Locate the cell with the specified text and output its (x, y) center coordinate. 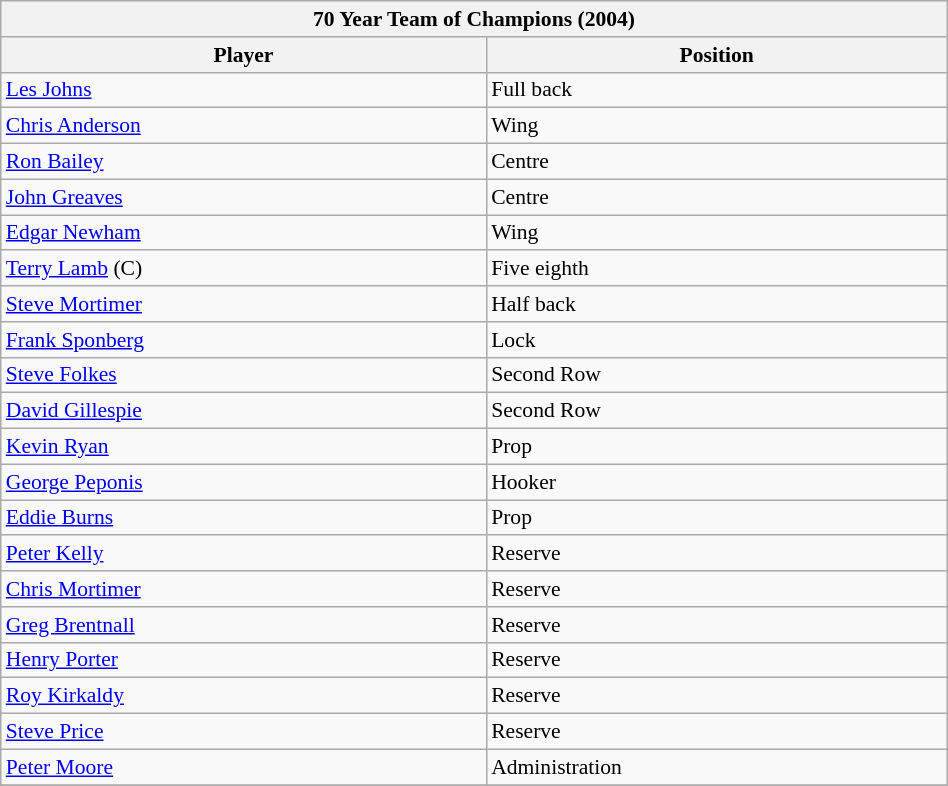
Full back (716, 90)
Les Johns (244, 90)
Terry Lamb (C) (244, 269)
Lock (716, 340)
Peter Kelly (244, 554)
Steve Folkes (244, 375)
Administration (716, 767)
Greg Brentnall (244, 625)
Hooker (716, 482)
Kevin Ryan (244, 447)
Position (716, 55)
Five eighth (716, 269)
Chris Mortimer (244, 589)
Half back (716, 304)
Edgar Newham (244, 233)
David Gillespie (244, 411)
Ron Bailey (244, 162)
Steve Price (244, 732)
Henry Porter (244, 660)
Peter Moore (244, 767)
Eddie Burns (244, 518)
John Greaves (244, 197)
Player (244, 55)
Steve Mortimer (244, 304)
Roy Kirkaldy (244, 696)
George Peponis (244, 482)
Frank Sponberg (244, 340)
Chris Anderson (244, 126)
70 Year Team of Champions (2004) (474, 19)
